From the cell containing the given text, extract its center point as (x, y) coordinate. 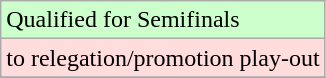
Qualified for Semifinals (163, 20)
to relegation/promotion play-out (163, 58)
